Scan for the cell matching the given text and deliver its [x, y] coordinate at center. 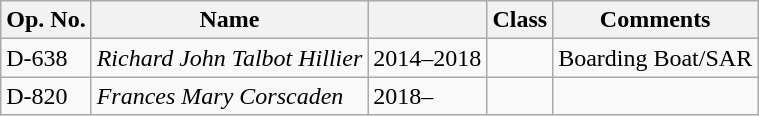
Boarding Boat/SAR [656, 58]
D-638 [46, 58]
Class [520, 20]
Frances Mary Corscaden [230, 96]
Comments [656, 20]
Op. No. [46, 20]
Richard John Talbot Hillier [230, 58]
D-820 [46, 96]
Name [230, 20]
2018– [428, 96]
2014–2018 [428, 58]
